Provide the [x, y] coordinate of the cell's center where the given text is located.  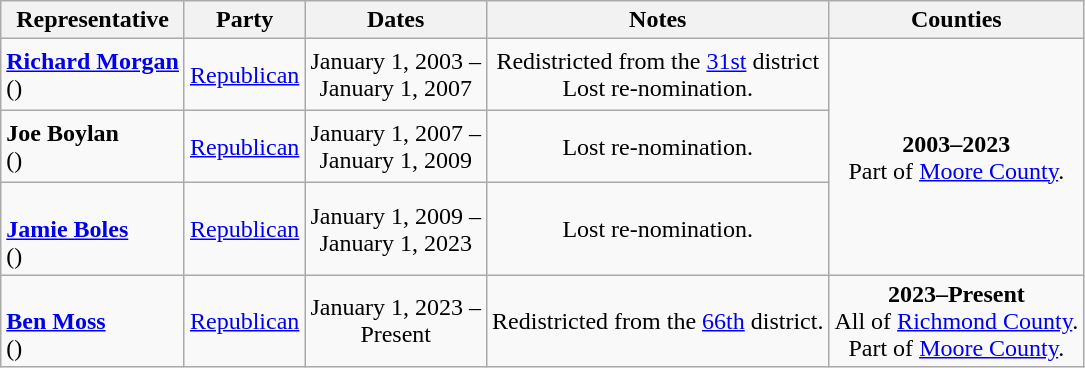
Dates [396, 20]
Party [244, 20]
Redistricted from the 31st district Lost re-nomination. [658, 75]
Ben Moss() [93, 321]
Redistricted from the 66th district. [658, 321]
Counties [956, 20]
January 1, 2003 – January 1, 2007 [396, 75]
Richard Morgan() [93, 75]
2003–2023 Part of Moore County. [956, 157]
2023–Present All of Richmond County. Part of Moore County. [956, 321]
January 1, 2023 – Present [396, 321]
Jamie Boles() [93, 229]
Representative [93, 20]
Notes [658, 20]
Joe Boylan() [93, 147]
January 1, 2009 – January 1, 2023 [396, 229]
January 1, 2007 – January 1, 2009 [396, 147]
